Determine the [X, Y] coordinate at the center of the cell enclosing the given text.  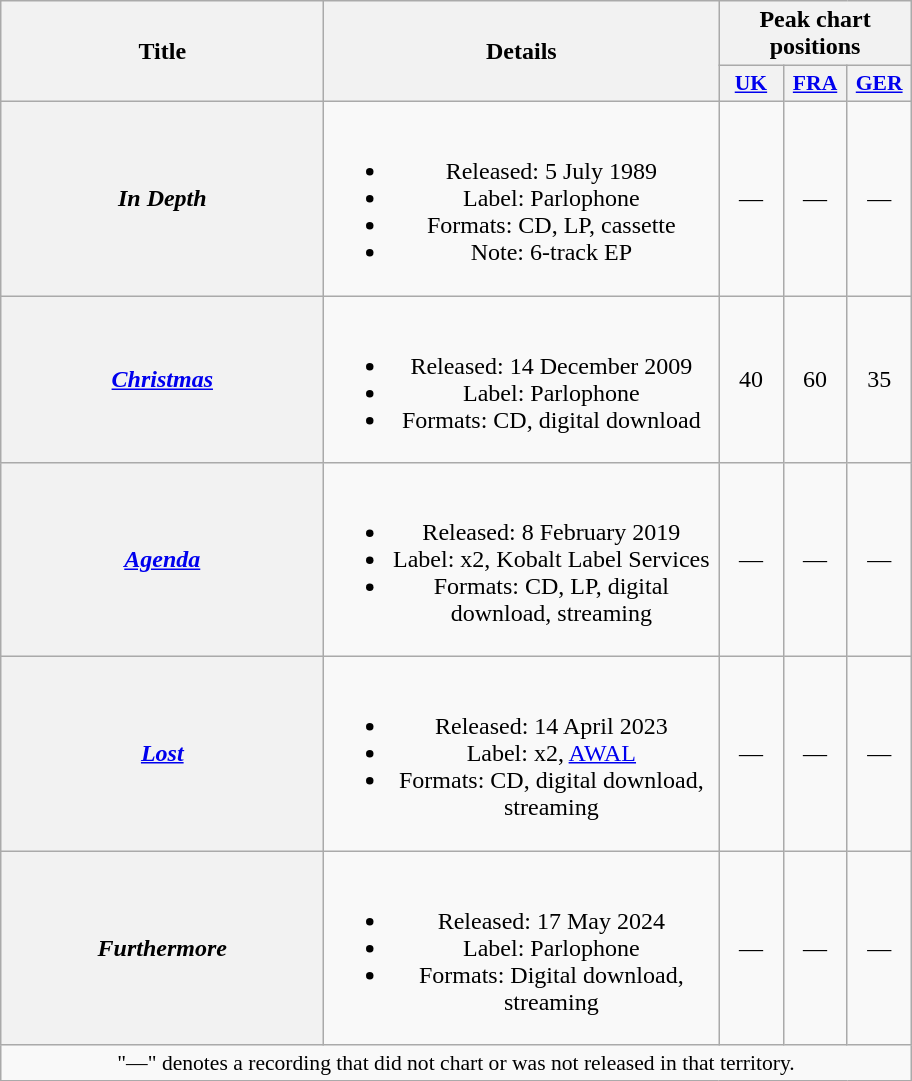
Christmas [162, 380]
Furthermore [162, 948]
Title [162, 52]
Agenda [162, 560]
Released: 14 December 2009Label: ParlophoneFormats: CD, digital download [522, 380]
40 [751, 380]
Released: 17 May 2024Label: ParlophoneFormats: Digital download, streaming [522, 948]
Lost [162, 754]
Peak chart positions [815, 34]
Released: 5 July 1989Label: ParlophoneFormats: CD, LP, cassetteNote: 6-track EP [522, 198]
GER [879, 84]
UK [751, 84]
Details [522, 52]
"—" denotes a recording that did not chart or was not released in that territory. [456, 1063]
Released: 14 April 2023Label: x2, AWALFormats: CD, digital download, streaming [522, 754]
Released: 8 February 2019Label: x2, Kobalt Label ServicesFormats: CD, LP, digital download, streaming [522, 560]
In Depth [162, 198]
60 [815, 380]
FRA [815, 84]
35 [879, 380]
